Scan for the cell matching the given text and deliver its [x, y] coordinate at center. 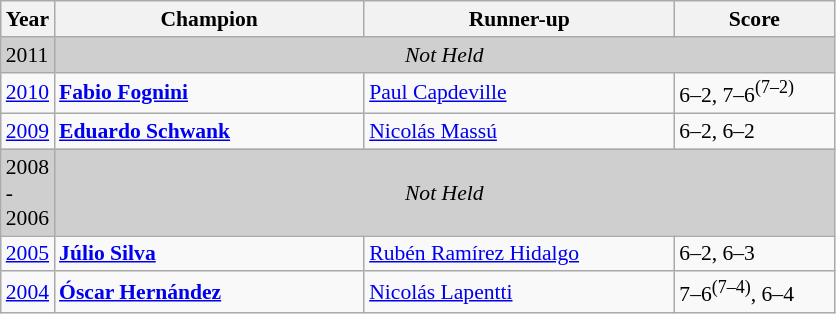
2010 [28, 92]
Runner-up [519, 19]
2008-2006 [28, 192]
6–2, 6–3 [754, 254]
Year [28, 19]
2005 [28, 254]
Paul Capdeville [519, 92]
Eduardo Schwank [209, 132]
6–2, 6–2 [754, 132]
Score [754, 19]
2011 [28, 55]
6–2, 7–6(7–2) [754, 92]
7–6(7–4), 6–4 [754, 292]
Nicolás Massú [519, 132]
Champion [209, 19]
Rubén Ramírez Hidalgo [519, 254]
Nicolás Lapentti [519, 292]
Fabio Fognini [209, 92]
Júlio Silva [209, 254]
2004 [28, 292]
2009 [28, 132]
Óscar Hernández [209, 292]
